Capture the cell that displays the provided text and extract its (x, y) central coordinate. 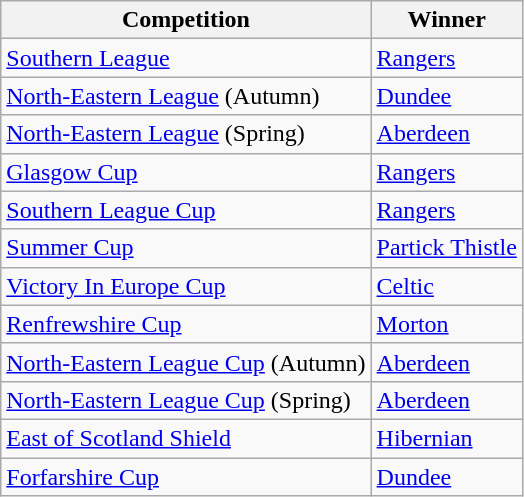
Morton (446, 324)
North-Eastern League Cup (Autumn) (186, 362)
North-Eastern League Cup (Spring) (186, 400)
Celtic (446, 286)
Victory In Europe Cup (186, 286)
Forfarshire Cup (186, 477)
Competition (186, 20)
East of Scotland Shield (186, 438)
Partick Thistle (446, 248)
Winner (446, 20)
Southern League (186, 58)
Glasgow Cup (186, 172)
Renfrewshire Cup (186, 324)
North-Eastern League (Spring) (186, 134)
Hibernian (446, 438)
Summer Cup (186, 248)
Southern League Cup (186, 210)
North-Eastern League (Autumn) (186, 96)
